Return the (x, y) coordinate for the center point of the cell that contains the specified text.  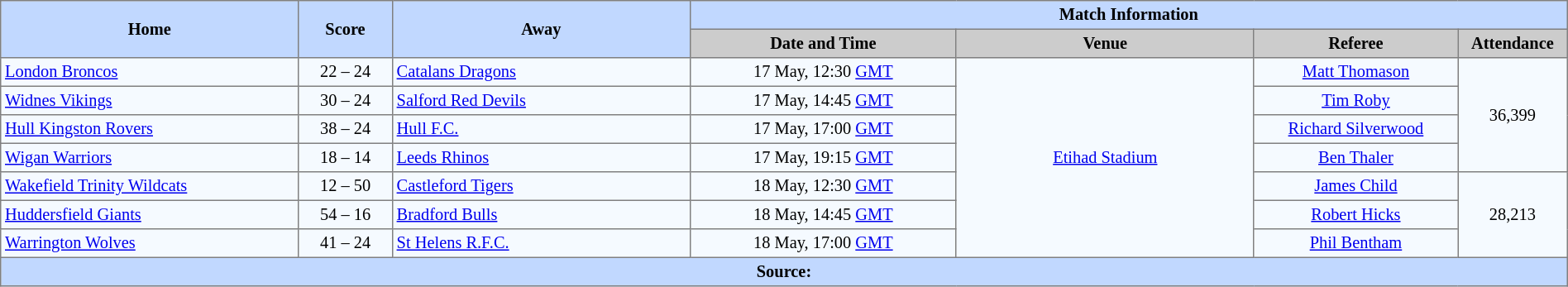
Phil Bentham (1355, 243)
Hull Kingston Rovers (150, 129)
17 May, 14:45 GMT (823, 100)
Castleford Tigers (541, 186)
Date and Time (823, 43)
18 – 14 (346, 157)
Salford Red Devils (541, 100)
12 – 50 (346, 186)
Home (150, 30)
Wakefield Trinity Wildcats (150, 186)
Warrington Wolves (150, 243)
18 May, 17:00 GMT (823, 243)
Bradford Bulls (541, 214)
Widnes Vikings (150, 100)
Huddersfield Giants (150, 214)
41 – 24 (346, 243)
Hull F.C. (541, 129)
38 – 24 (346, 129)
Matt Thomason (1355, 72)
18 May, 12:30 GMT (823, 186)
Catalans Dragons (541, 72)
17 May, 12:30 GMT (823, 72)
54 – 16 (346, 214)
22 – 24 (346, 72)
17 May, 19:15 GMT (823, 157)
Match Information (1128, 15)
James Child (1355, 186)
Venue (1105, 43)
30 – 24 (346, 100)
Ben Thaler (1355, 157)
Away (541, 30)
Robert Hicks (1355, 214)
Source: (784, 271)
St Helens R.F.C. (541, 243)
Etihad Stadium (1105, 158)
18 May, 14:45 GMT (823, 214)
Tim Roby (1355, 100)
28,213 (1513, 215)
Richard Silverwood (1355, 129)
London Broncos (150, 72)
17 May, 17:00 GMT (823, 129)
Leeds Rhinos (541, 157)
Attendance (1513, 43)
Score (346, 30)
Wigan Warriors (150, 157)
Referee (1355, 43)
36,399 (1513, 115)
